From the cell containing the given text, extract its center point as [X, Y] coordinate. 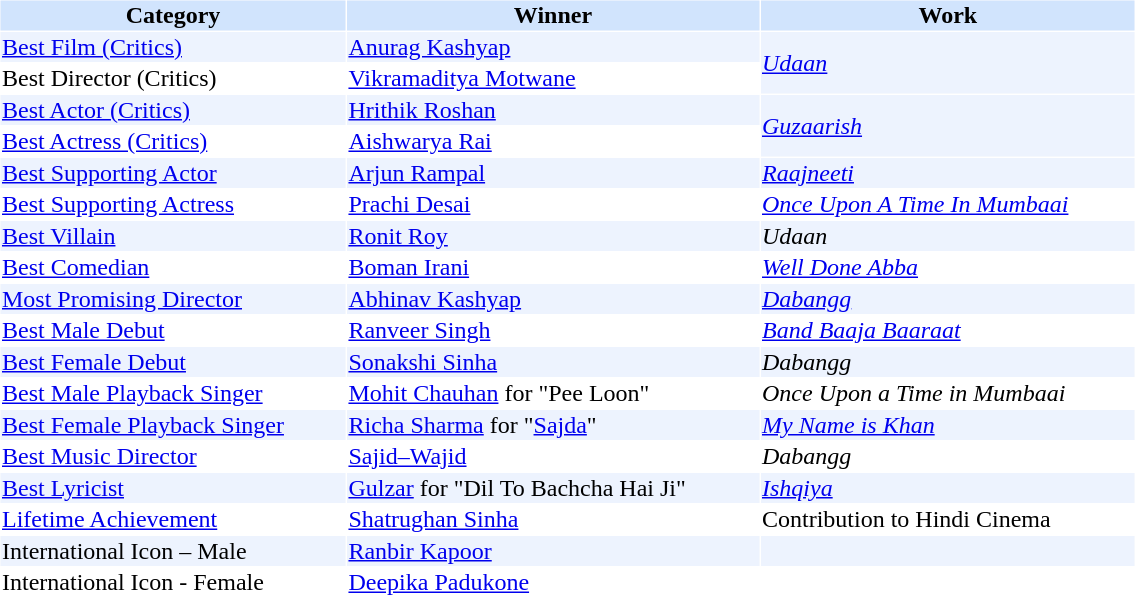
Boman Irani [553, 267]
Best Supporting Actress [172, 205]
Vikramaditya Motwane [553, 79]
Ranbir Kapoor [553, 551]
Arjun Rampal [553, 173]
Mohit Chauhan for "Pee Loon" [553, 393]
Hrithik Roshan [553, 110]
Shatrughan Sinha [553, 519]
Prachi Desai [553, 205]
Best Male Playback Singer [172, 393]
Aishwarya Rai [553, 141]
Winner [553, 15]
Best Female Playback Singer [172, 425]
Sonakshi Sinha [553, 362]
Most Promising Director [172, 299]
Sajid–Wajid [553, 457]
Ronit Roy [553, 236]
Best Supporting Actor [172, 173]
Category [172, 15]
Gulzar for "Dil To Bachcha Hai Ji" [553, 488]
Best Villain [172, 236]
Richa Sharma for "Sajda" [553, 425]
Best Director (Critics) [172, 79]
Best Female Debut [172, 362]
Best Male Debut [172, 331]
Best Music Director [172, 457]
Abhinav Kashyap [553, 299]
Best Actress (Critics) [172, 141]
Best Film (Critics) [172, 47]
Best Comedian [172, 267]
Best Lyricist [172, 488]
Best Actor (Critics) [172, 110]
International Icon – Male [172, 551]
Ranveer Singh [553, 331]
Anurag Kashyap [553, 47]
Lifetime Achievement [172, 519]
